Extract the (X, Y) coordinate from the center of the cell holding the provided text.  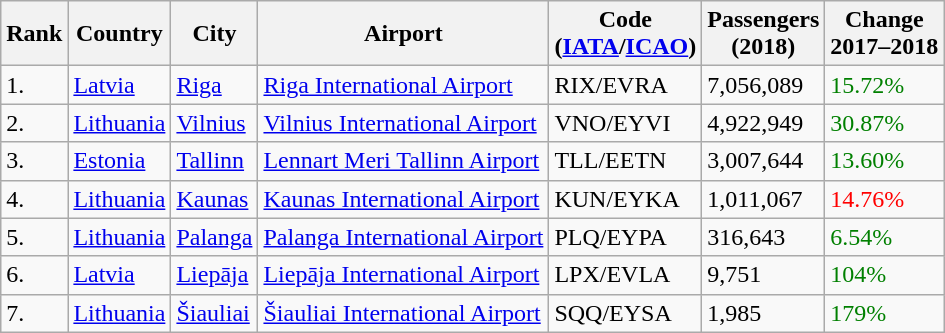
KUN/EYKA (626, 199)
City (214, 34)
Lennart Meri Tallinn Airport (404, 161)
13.60% (884, 161)
30.87% (884, 123)
Šiauliai (214, 313)
3. (34, 161)
Riga International Airport (404, 85)
Vilnius International Airport (404, 123)
LPX/EVLA (626, 275)
Šiauliai International Airport (404, 313)
15.72% (884, 85)
9,751 (764, 275)
Palanga (214, 237)
TLL/EETN (626, 161)
Kaunas International Airport (404, 199)
5. (34, 237)
1,985 (764, 313)
6. (34, 275)
1. (34, 85)
Change2017–2018 (884, 34)
6.54% (884, 237)
Palanga International Airport (404, 237)
Code(IATA/ICAO) (626, 34)
Estonia (120, 161)
179% (884, 313)
Rank (34, 34)
316,643 (764, 237)
PLQ/EYPA (626, 237)
3,007,644 (764, 161)
Vilnius (214, 123)
Country (120, 34)
Passengers(2018) (764, 34)
4,922,949 (764, 123)
2. (34, 123)
SQQ/EYSA (626, 313)
1,011,067 (764, 199)
4. (34, 199)
104% (884, 275)
Liepāja (214, 275)
Tallinn (214, 161)
14.76% (884, 199)
RIX/EVRA (626, 85)
Kaunas (214, 199)
VNO/EYVI (626, 123)
Liepāja International Airport (404, 275)
7,056,089 (764, 85)
Riga (214, 85)
Airport (404, 34)
7. (34, 313)
